From the cell containing the given text, extract its center point as [x, y] coordinate. 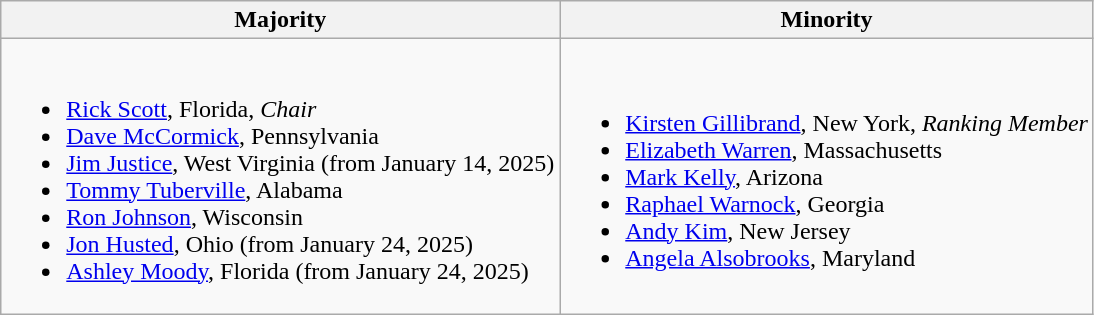
Majority [280, 20]
Minority [827, 20]
